From the cell containing the given text, extract its center point as (x, y) coordinate. 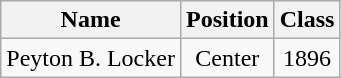
Class (307, 20)
Name (91, 20)
1896 (307, 58)
Position (227, 20)
Center (227, 58)
Peyton B. Locker (91, 58)
